Pinpoint the cell where the given text exists, returning its (x, y) midpoint coordinate. 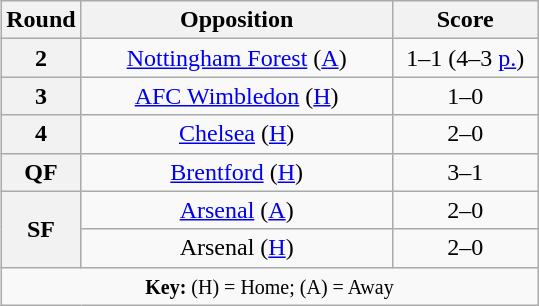
4 (41, 134)
QF (41, 172)
1–0 (465, 96)
Key: (H) = Home; (A) = Away (270, 286)
Brentford (H) (236, 172)
Round (41, 20)
1–1 (4–3 p.) (465, 58)
3–1 (465, 172)
SF (41, 229)
AFC Wimbledon (H) (236, 96)
2 (41, 58)
Chelsea (H) (236, 134)
Arsenal (A) (236, 210)
Arsenal (H) (236, 248)
3 (41, 96)
Nottingham Forest (A) (236, 58)
Score (465, 20)
Opposition (236, 20)
